Find where the given text appears and provide that cell's center as [x, y] coordinate. 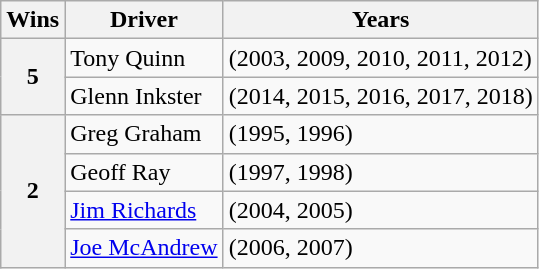
Driver [144, 20]
Glenn Inkster [144, 96]
Greg Graham [144, 134]
Wins [33, 20]
Tony Quinn [144, 58]
2 [33, 191]
Years [380, 20]
Geoff Ray [144, 172]
5 [33, 77]
(2004, 2005) [380, 210]
(1995, 1996) [380, 134]
Jim Richards [144, 210]
(2006, 2007) [380, 248]
Joe McAndrew [144, 248]
(1997, 1998) [380, 172]
(2014, 2015, 2016, 2017, 2018) [380, 96]
(2003, 2009, 2010, 2011, 2012) [380, 58]
